Detect which cell encompasses the target text, then output its (X, Y) center coordinate. 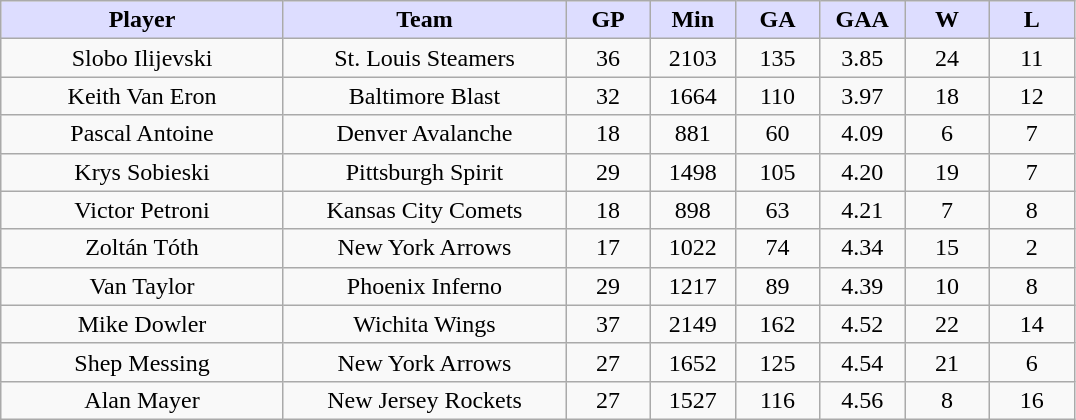
60 (778, 134)
St. Louis Steamers (424, 58)
4.09 (862, 134)
110 (778, 96)
Team (424, 20)
1664 (692, 96)
3.97 (862, 96)
125 (778, 362)
Victor Petroni (142, 210)
24 (948, 58)
14 (1032, 324)
GP (608, 20)
Phoenix Inferno (424, 286)
New Jersey Rockets (424, 400)
881 (692, 134)
4.21 (862, 210)
36 (608, 58)
16 (1032, 400)
Pittsburgh Spirit (424, 172)
1217 (692, 286)
116 (778, 400)
4.56 (862, 400)
135 (778, 58)
L (1032, 20)
4.20 (862, 172)
4.34 (862, 248)
4.39 (862, 286)
11 (1032, 58)
32 (608, 96)
1022 (692, 248)
Krys Sobieski (142, 172)
105 (778, 172)
17 (608, 248)
4.54 (862, 362)
2103 (692, 58)
GA (778, 20)
3.85 (862, 58)
63 (778, 210)
162 (778, 324)
1527 (692, 400)
37 (608, 324)
4.52 (862, 324)
Pascal Antoine (142, 134)
19 (948, 172)
74 (778, 248)
Keith Van Eron (142, 96)
21 (948, 362)
Zoltán Tóth (142, 248)
898 (692, 210)
1498 (692, 172)
Player (142, 20)
Mike Dowler (142, 324)
22 (948, 324)
89 (778, 286)
12 (1032, 96)
Slobo Ilijevski (142, 58)
2149 (692, 324)
1652 (692, 362)
Kansas City Comets (424, 210)
Denver Avalanche (424, 134)
GAA (862, 20)
W (948, 20)
Shep Messing (142, 362)
Min (692, 20)
Baltimore Blast (424, 96)
10 (948, 286)
Van Taylor (142, 286)
Alan Mayer (142, 400)
15 (948, 248)
2 (1032, 248)
Wichita Wings (424, 324)
